Pinpoint the cell where the given text exists, returning its [X, Y] midpoint coordinate. 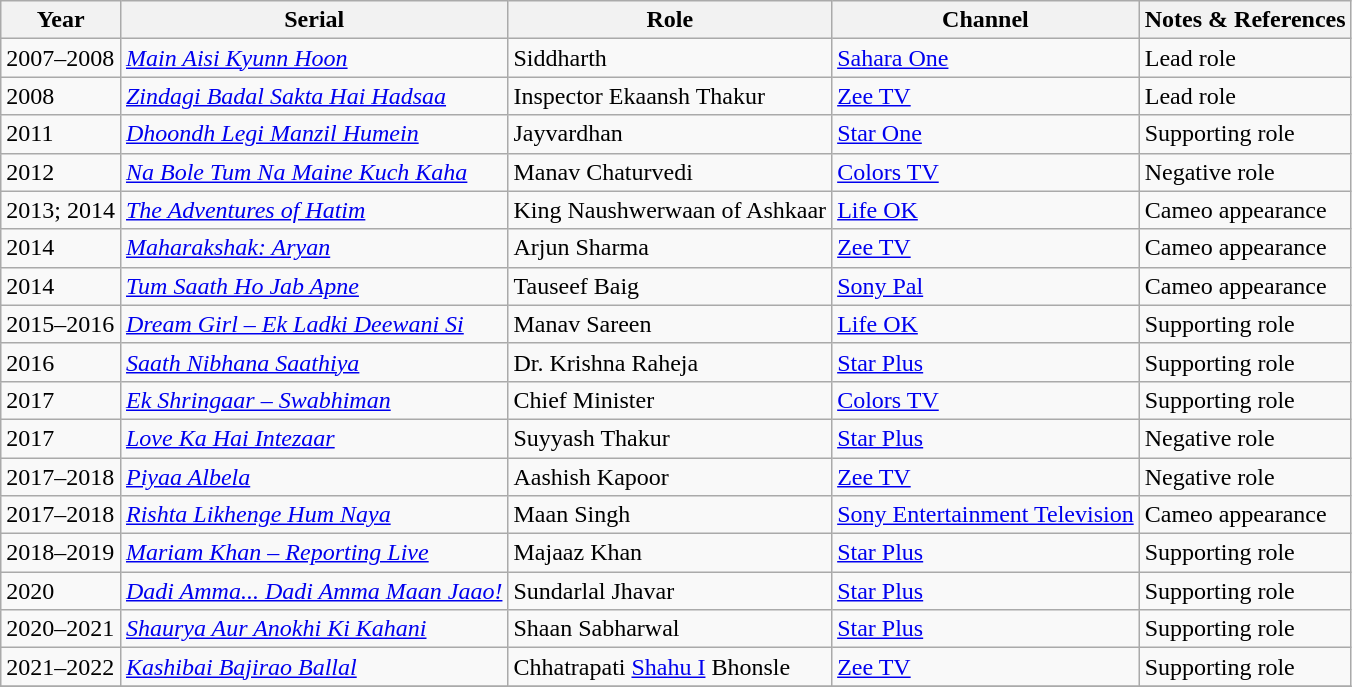
2015–2016 [61, 324]
Dr. Krishna Raheja [670, 362]
Channel [986, 20]
Mariam Khan – Reporting Live [314, 553]
Sony Pal [986, 286]
Main Aisi Kyunn Hoon [314, 58]
Arjun Sharma [670, 248]
Shaurya Aur Anokhi Ki Kahani [314, 629]
Sundarlal Jhavar [670, 591]
Inspector Ekaansh Thakur [670, 96]
Na Bole Tum Na Maine Kuch Kaha [314, 172]
Tauseef Baig [670, 286]
2011 [61, 134]
2008 [61, 96]
2021–2022 [61, 667]
Rishta Likhenge Hum Naya [314, 515]
Chhatrapati Shahu I Bhonsle [670, 667]
Kashibai Bajirao Ballal [314, 667]
Piyaa Albela [314, 477]
Maan Singh [670, 515]
Sony Entertainment Television [986, 515]
Maharakshak: Aryan [314, 248]
Ek Shringaar – Swabhiman [314, 400]
Majaaz Khan [670, 553]
The Adventures of Hatim [314, 210]
2016 [61, 362]
Notes & References [1245, 20]
Dhoondh Legi Manzil Humein [314, 134]
Manav Sareen [670, 324]
Shaan Sabharwal [670, 629]
Siddharth [670, 58]
Dadi Amma... Dadi Amma Maan Jaao! [314, 591]
Chief Minister [670, 400]
Star One [986, 134]
Serial [314, 20]
2007–2008 [61, 58]
2020 [61, 591]
Dream Girl – Ek Ladki Deewani Si [314, 324]
Manav Chaturvedi [670, 172]
2013; 2014 [61, 210]
2018–2019 [61, 553]
Zindagi Badal Sakta Hai Hadsaa [314, 96]
Aashish Kapoor [670, 477]
King Naushwerwaan of Ashkaar [670, 210]
Saath Nibhana Saathiya [314, 362]
Tum Saath Ho Jab Apne [314, 286]
2012 [61, 172]
Love Ka Hai Intezaar [314, 438]
Year [61, 20]
Role [670, 20]
Jayvardhan [670, 134]
2020–2021 [61, 629]
Sahara One [986, 58]
Suyyash Thakur [670, 438]
